Return the (X, Y) coordinate for the center point of the cell that contains the specified text.  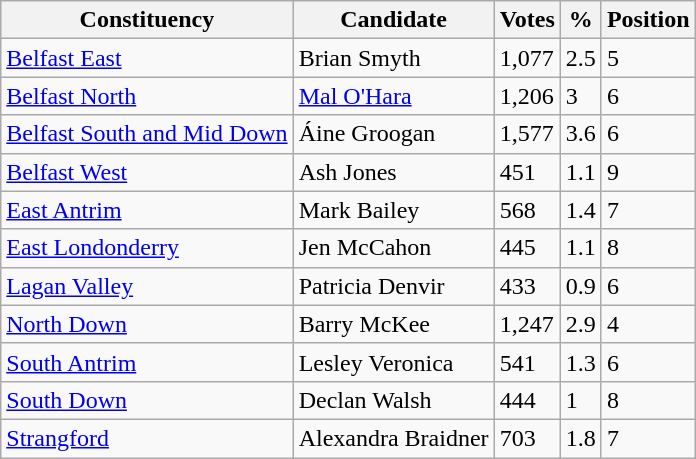
1.4 (580, 210)
9 (648, 172)
1.8 (580, 438)
Patricia Denvir (394, 286)
433 (527, 286)
Belfast South and Mid Down (147, 134)
703 (527, 438)
Ash Jones (394, 172)
1,247 (527, 324)
Brian Smyth (394, 58)
Alexandra Braidner (394, 438)
South Antrim (147, 362)
1.3 (580, 362)
3.6 (580, 134)
1,206 (527, 96)
Candidate (394, 20)
Belfast West (147, 172)
Votes (527, 20)
1,077 (527, 58)
3 (580, 96)
Strangford (147, 438)
0.9 (580, 286)
East Antrim (147, 210)
Áine Groogan (394, 134)
5 (648, 58)
1 (580, 400)
4 (648, 324)
Belfast East (147, 58)
541 (527, 362)
South Down (147, 400)
Belfast North (147, 96)
444 (527, 400)
North Down (147, 324)
445 (527, 248)
Mal O'Hara (394, 96)
Lesley Veronica (394, 362)
Mark Bailey (394, 210)
East Londonderry (147, 248)
2.9 (580, 324)
2.5 (580, 58)
Jen McCahon (394, 248)
451 (527, 172)
1,577 (527, 134)
568 (527, 210)
% (580, 20)
Position (648, 20)
Barry McKee (394, 324)
Constituency (147, 20)
Lagan Valley (147, 286)
Declan Walsh (394, 400)
